For the text-containing cell, return its midpoint in (x, y) coordinate format. 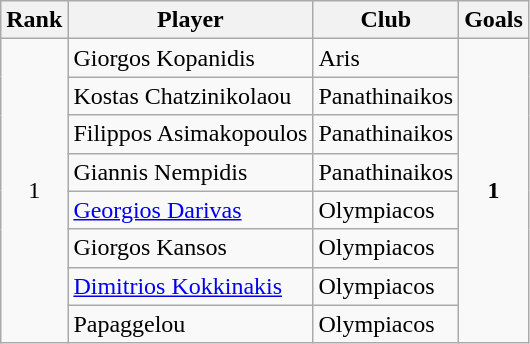
Georgios Darivas (190, 210)
Giorgos Kansos (190, 248)
Club (386, 20)
Aris (386, 58)
Goals (494, 20)
Player (190, 20)
Kostas Chatzinikolaou (190, 96)
Rank (34, 20)
Giannis Nempidis (190, 172)
Filippos Asimakopoulos (190, 134)
Giorgos Kopanidis (190, 58)
Dimitrios Kokkinakis (190, 286)
Papaggelou (190, 324)
